For the text-containing cell, return its midpoint in [x, y] coordinate format. 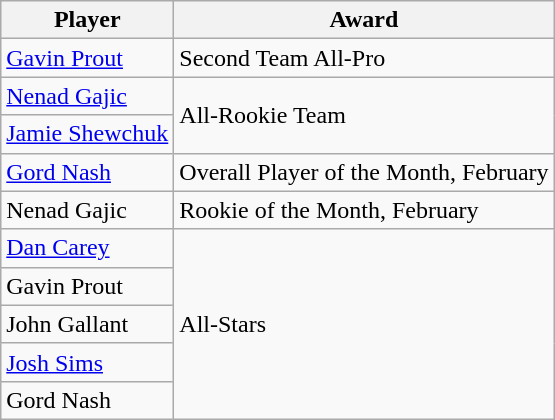
Josh Sims [88, 362]
Overall Player of the Month, February [364, 172]
Dan Carey [88, 248]
Jamie Shewchuk [88, 134]
All-Rookie Team [364, 115]
All-Stars [364, 324]
Second Team All-Pro [364, 58]
Player [88, 20]
John Gallant [88, 324]
Rookie of the Month, February [364, 210]
Award [364, 20]
